Pinpoint the cell where the given text exists, returning its [X, Y] midpoint coordinate. 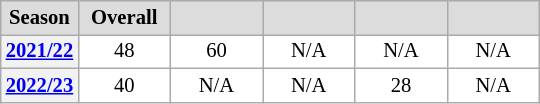
48 [124, 51]
60 [216, 51]
2021/22 [40, 51]
40 [124, 85]
2022/23 [40, 85]
Overall [124, 17]
28 [401, 85]
Season [40, 17]
